Identify which cell holds the provided text, then report its [x, y] central coordinate. 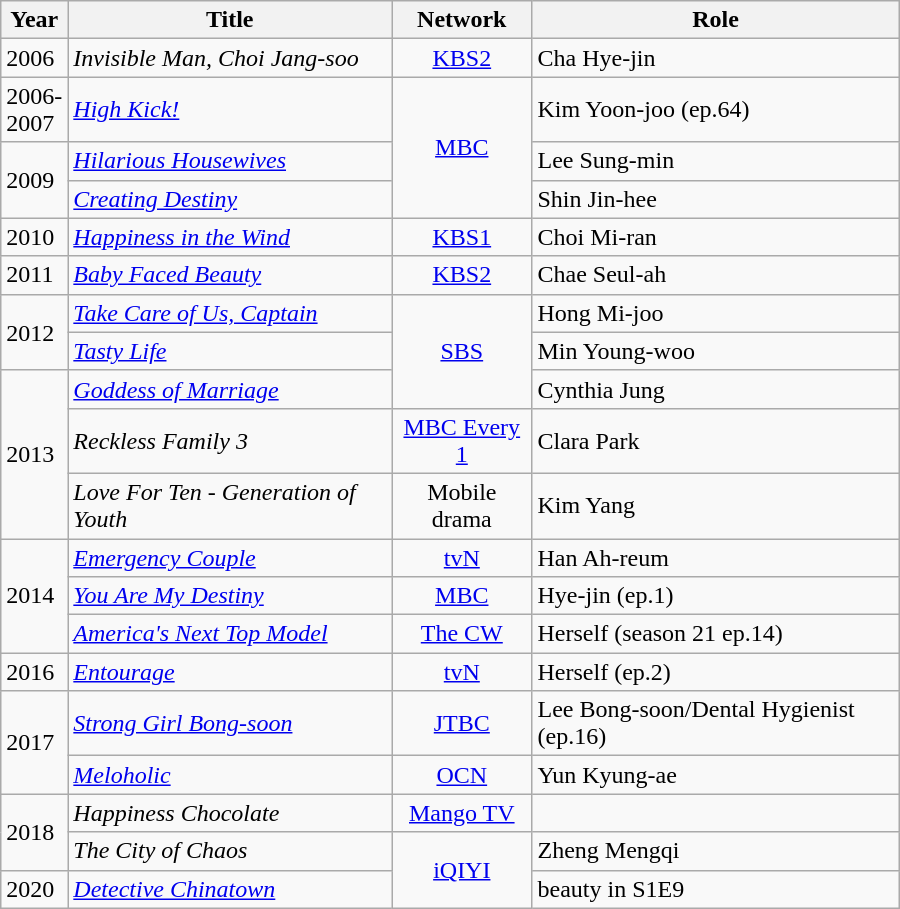
2017 [34, 742]
MBC Every 1 [462, 440]
Cynthia Jung [716, 389]
Title [230, 20]
JTBC [462, 724]
2009 [34, 180]
2006 [34, 58]
iQIYI [462, 870]
Lee Sung-min [716, 161]
Take Care of Us, Captain [230, 313]
Choi Mi-ran [716, 237]
2011 [34, 275]
Detective Chinatown [230, 889]
Network [462, 20]
Strong Girl Bong-soon [230, 724]
Herself (season 21 ep.14) [716, 634]
Herself (ep.2) [716, 672]
The City of Chaos [230, 851]
Meloholic [230, 775]
The CW [462, 634]
2012 [34, 332]
2010 [34, 237]
Kim Yang [716, 506]
Mobile drama [462, 506]
Hye-jin (ep.1) [716, 596]
High Kick! [230, 110]
Kim Yoon-joo (ep.64) [716, 110]
Happiness Chocolate [230, 813]
Goddess of Marriage [230, 389]
Role [716, 20]
Year [34, 20]
SBS [462, 351]
KBS1 [462, 237]
OCN [462, 775]
Love For Ten - Generation of Youth [230, 506]
Invisible Man, Choi Jang-soo [230, 58]
Baby Faced Beauty [230, 275]
Creating Destiny [230, 199]
America's Next Top Model [230, 634]
Min Young-woo [716, 351]
Cha Hye-jin [716, 58]
You Are My Destiny [230, 596]
Clara Park [716, 440]
2016 [34, 672]
Reckless Family 3 [230, 440]
Lee Bong-soon/Dental Hygienist (ep.16) [716, 724]
Hilarious Housewives [230, 161]
2020 [34, 889]
Happiness in the Wind [230, 237]
Chae Seul-ah [716, 275]
2006-2007 [34, 110]
2013 [34, 454]
Hong Mi-joo [716, 313]
Mango TV [462, 813]
Han Ah-reum [716, 557]
beauty in S1E9 [716, 889]
Tasty Life [230, 351]
2014 [34, 595]
Entourage [230, 672]
Emergency Couple [230, 557]
2018 [34, 832]
Zheng Mengqi [716, 851]
Shin Jin-hee [716, 199]
Yun Kyung-ae [716, 775]
